Capture the cell that displays the provided text and extract its (X, Y) central coordinate. 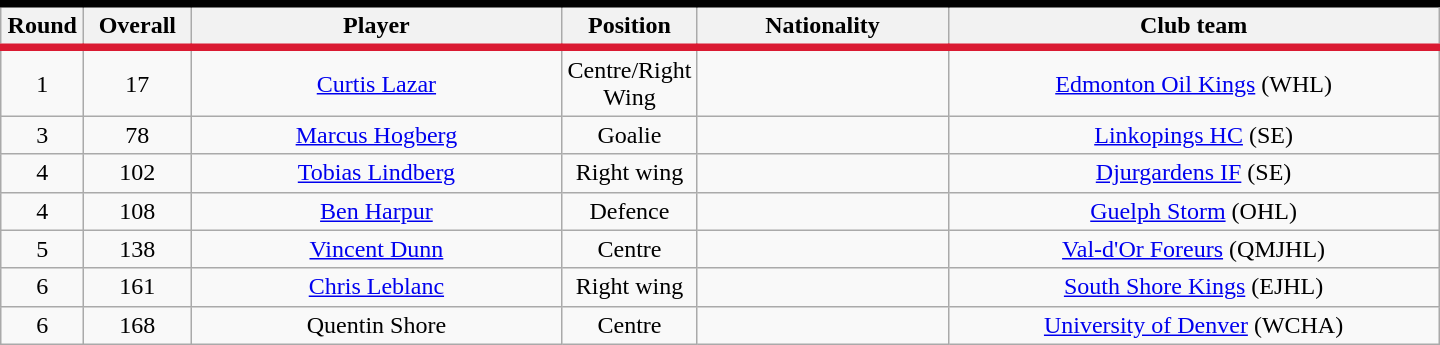
Player (376, 26)
Nationality (822, 26)
University of Denver (WCHA) (1194, 325)
138 (138, 249)
108 (138, 211)
Curtis Lazar (376, 82)
Ben Harpur (376, 211)
Club team (1194, 26)
Djurgardens IF (SE) (1194, 173)
Chris Leblanc (376, 287)
3 (42, 135)
17 (138, 82)
102 (138, 173)
1 (42, 82)
Defence (630, 211)
Tobias Lindberg (376, 173)
168 (138, 325)
Val-d'Or Foreurs (QMJHL) (1194, 249)
Vincent Dunn (376, 249)
Guelph Storm (OHL) (1194, 211)
Linkopings HC (SE) (1194, 135)
Goalie (630, 135)
South Shore Kings (EJHL) (1194, 287)
Overall (138, 26)
Position (630, 26)
Quentin Shore (376, 325)
78 (138, 135)
Edmonton Oil Kings (WHL) (1194, 82)
Centre/Right Wing (630, 82)
Marcus Hogberg (376, 135)
161 (138, 287)
5 (42, 249)
Round (42, 26)
